Capture the cell that displays the provided text and extract its [X, Y] central coordinate. 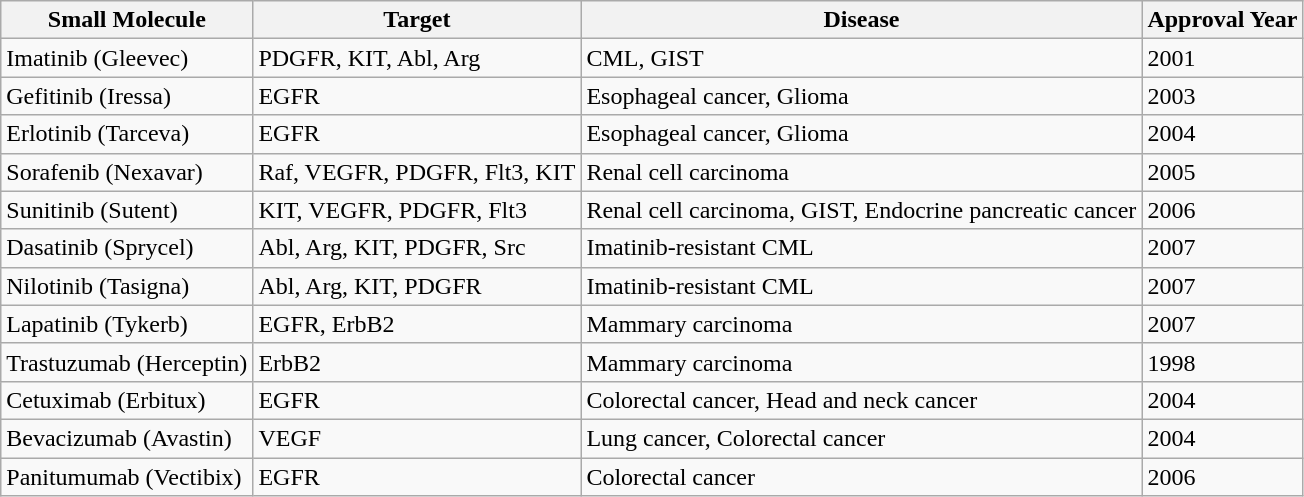
Sunitinib (Sutent) [127, 210]
PDGFR, KIT, Abl, Arg [417, 58]
ErbB2 [417, 362]
Colorectal cancer, Head and neck cancer [862, 400]
Sorafenib (Nexavar) [127, 172]
2005 [1222, 172]
CML, GIST [862, 58]
Nilotinib (Tasigna) [127, 286]
Small Molecule [127, 20]
Renal cell carcinoma [862, 172]
Bevacizumab (Avastin) [127, 438]
Erlotinib (Tarceva) [127, 134]
Target [417, 20]
1998 [1222, 362]
Cetuximab (Erbitux) [127, 400]
Disease [862, 20]
Raf, VEGFR, PDGFR, Flt3, KIT [417, 172]
Lapatinib (Tykerb) [127, 324]
Trastuzumab (Herceptin) [127, 362]
Dasatinib (Sprycel) [127, 248]
2003 [1222, 96]
VEGF [417, 438]
Colorectal cancer [862, 477]
Approval Year [1222, 20]
2001 [1222, 58]
Lung cancer, Colorectal cancer [862, 438]
KIT, VEGFR, PDGFR, Flt3 [417, 210]
Panitumumab (Vectibix) [127, 477]
Abl, Arg, KIT, PDGFR [417, 286]
EGFR, ErbB2 [417, 324]
Gefitinib (Iressa) [127, 96]
Abl, Arg, KIT, PDGFR, Src [417, 248]
Renal cell carcinoma, GIST, Endocrine pancreatic cancer [862, 210]
Imatinib (Gleevec) [127, 58]
